Provide the [x, y] coordinate of the cell's center where the given text is located.  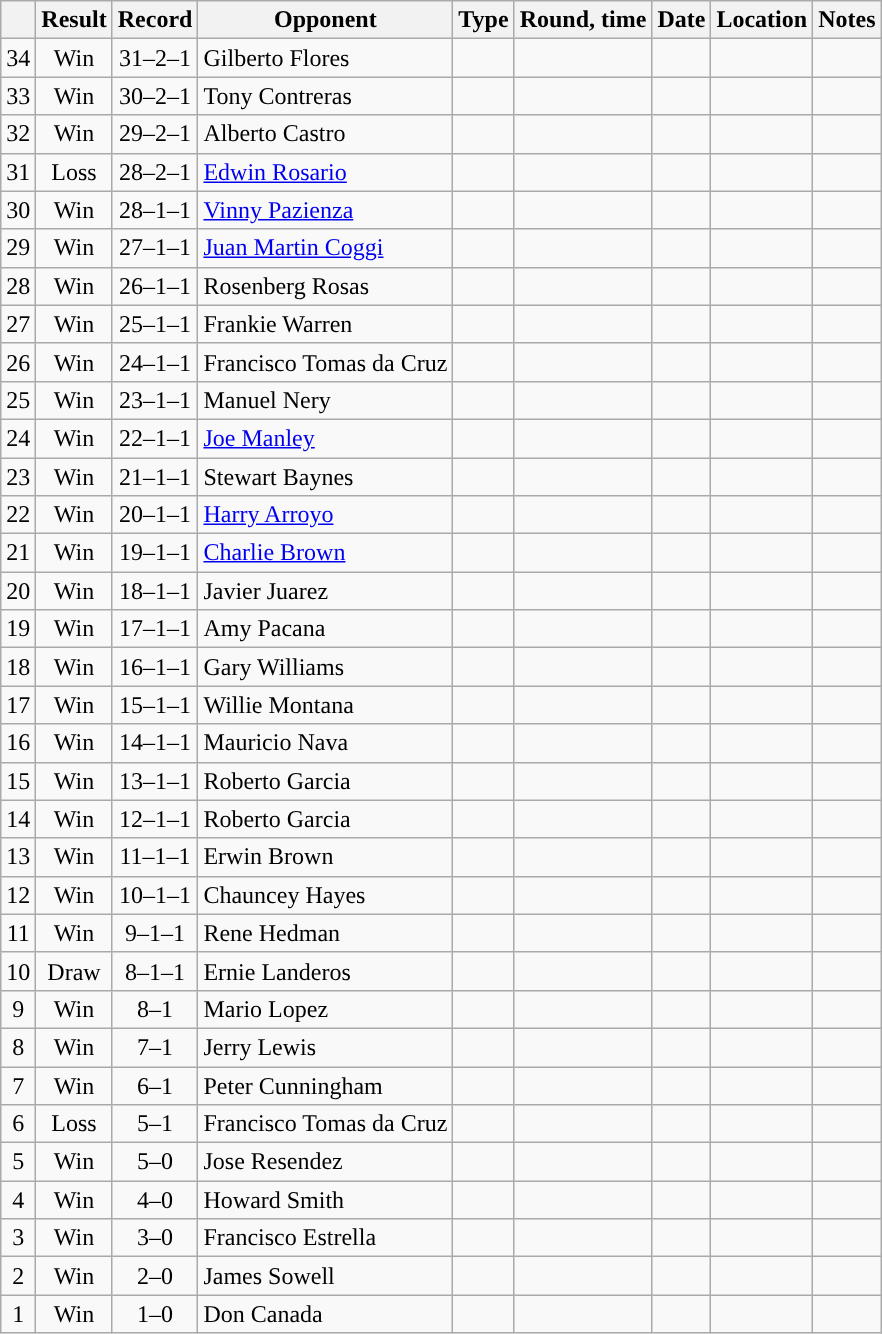
8–1–1 [155, 971]
20–1–1 [155, 515]
Rene Hedman [326, 933]
Peter Cunningham [326, 1085]
Alberto Castro [326, 134]
32 [18, 134]
16 [18, 743]
Javier Juarez [326, 591]
17–1–1 [155, 629]
21 [18, 553]
Frankie Warren [326, 324]
25 [18, 400]
1 [18, 1314]
19 [18, 629]
Francisco Estrella [326, 1238]
6 [18, 1124]
Stewart Baynes [326, 477]
Result [74, 20]
24–1–1 [155, 362]
10 [18, 971]
Mario Lopez [326, 1009]
Record [155, 20]
15 [18, 781]
27 [18, 324]
Type [484, 20]
24 [18, 438]
33 [18, 96]
22–1–1 [155, 438]
34 [18, 58]
23–1–1 [155, 400]
23 [18, 477]
13–1–1 [155, 781]
3 [18, 1238]
Rosenberg Rosas [326, 286]
31 [18, 172]
4–0 [155, 1200]
28–1–1 [155, 210]
Erwin Brown [326, 857]
11–1–1 [155, 857]
29 [18, 248]
5 [18, 1162]
Willie Montana [326, 705]
30 [18, 210]
Harry Arroyo [326, 515]
Ernie Landeros [326, 971]
28 [18, 286]
21–1–1 [155, 477]
29–2–1 [155, 134]
Vinny Pazienza [326, 210]
18–1–1 [155, 591]
9–1–1 [155, 933]
Howard Smith [326, 1200]
Jose Resendez [326, 1162]
3–0 [155, 1238]
10–1–1 [155, 895]
2 [18, 1276]
1–0 [155, 1314]
30–2–1 [155, 96]
19–1–1 [155, 553]
Charlie Brown [326, 553]
22 [18, 515]
8–1 [155, 1009]
Manuel Nery [326, 400]
31–2–1 [155, 58]
25–1–1 [155, 324]
5–0 [155, 1162]
15–1–1 [155, 705]
Notes [847, 20]
Amy Pacana [326, 629]
20 [18, 591]
7 [18, 1085]
7–1 [155, 1047]
11 [18, 933]
James Sowell [326, 1276]
Gilberto Flores [326, 58]
Tony Contreras [326, 96]
Opponent [326, 20]
6–1 [155, 1085]
Mauricio Nava [326, 743]
18 [18, 667]
28–2–1 [155, 172]
Joe Manley [326, 438]
9 [18, 1009]
13 [18, 857]
Gary Williams [326, 667]
26 [18, 362]
26–1–1 [155, 286]
8 [18, 1047]
17 [18, 705]
16–1–1 [155, 667]
Location [762, 20]
14 [18, 819]
12 [18, 895]
5–1 [155, 1124]
Draw [74, 971]
Juan Martin Coggi [326, 248]
Jerry Lewis [326, 1047]
Chauncey Hayes [326, 895]
Date [682, 20]
12–1–1 [155, 819]
2–0 [155, 1276]
4 [18, 1200]
Edwin Rosario [326, 172]
27–1–1 [155, 248]
14–1–1 [155, 743]
Don Canada [326, 1314]
Round, time [583, 20]
